Search for the cell housing the specified text and yield its [X, Y] center coordinate. 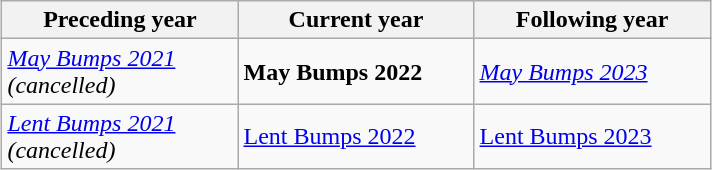
Lent Bumps 2022 [356, 136]
May Bumps 2022 [356, 72]
May Bumps 2023 [592, 72]
Following year [592, 20]
Current year [356, 20]
Lent Bumps 2023 [592, 136]
Preceding year [120, 20]
May Bumps 2021 (cancelled) [120, 72]
Lent Bumps 2021 (cancelled) [120, 136]
